From the cell containing the given text, extract its center point as [x, y] coordinate. 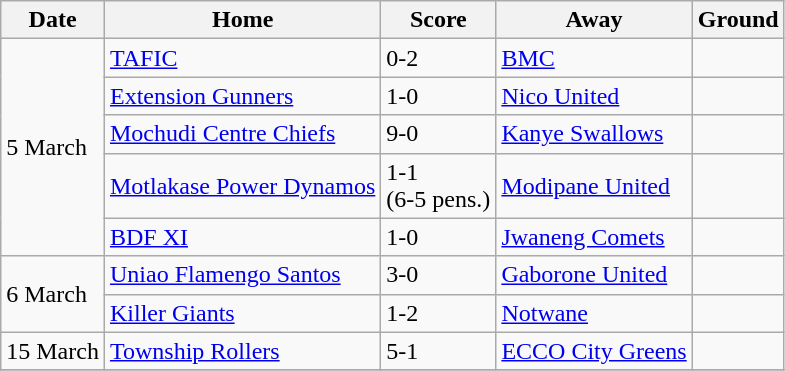
Extension Gunners [242, 96]
0-2 [438, 58]
BMC [594, 58]
9-0 [438, 134]
Gaborone United [594, 275]
Jwaneng Comets [594, 237]
Uniao Flamengo Santos [242, 275]
Notwane [594, 313]
Away [594, 20]
Ground [738, 20]
ECCO City Greens [594, 351]
Nico United [594, 96]
Motlakase Power Dynamos [242, 186]
1-2 [438, 313]
Township Rollers [242, 351]
3-0 [438, 275]
BDF XI [242, 237]
Mochudi Centre Chiefs [242, 134]
6 March [53, 294]
Killer Giants [242, 313]
5 March [53, 148]
TAFIC [242, 58]
Score [438, 20]
1-1(6-5 pens.) [438, 186]
Modipane United [594, 186]
Kanye Swallows [594, 134]
Date [53, 20]
Home [242, 20]
15 March [53, 351]
5-1 [438, 351]
